Return the (x, y) coordinate for the center point of the cell that contains the specified text.  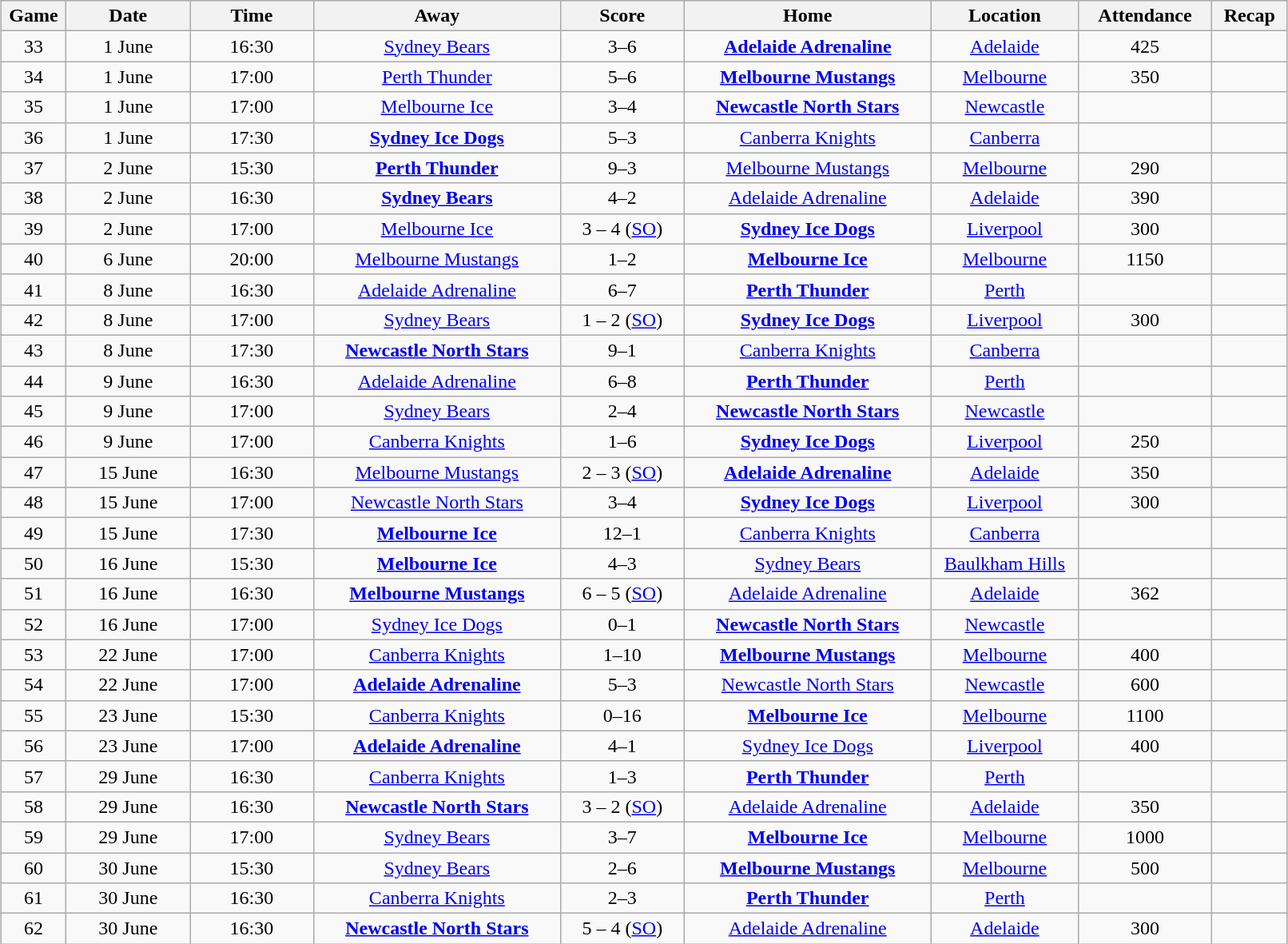
1150 (1144, 259)
1–3 (622, 776)
43 (34, 350)
58 (34, 807)
57 (34, 776)
48 (34, 503)
1 – 2 (SO) (622, 320)
Baulkham Hills (1004, 564)
62 (34, 929)
12–1 (622, 533)
60 (34, 867)
33 (34, 46)
59 (34, 837)
0–1 (622, 624)
46 (34, 442)
500 (1144, 867)
20:00 (252, 259)
1100 (1144, 715)
51 (34, 594)
40 (34, 259)
1–6 (622, 442)
2 – 3 (SO) (622, 472)
5 – 4 (SO) (622, 929)
37 (34, 168)
39 (34, 229)
Time (252, 16)
3–7 (622, 837)
1–2 (622, 259)
Attendance (1144, 16)
390 (1144, 198)
Location (1004, 16)
Date (128, 16)
53 (34, 655)
50 (34, 564)
42 (34, 320)
52 (34, 624)
362 (1144, 594)
3–6 (622, 46)
6 June (128, 259)
56 (34, 746)
9–1 (622, 350)
3 – 4 (SO) (622, 229)
1–10 (622, 655)
4–1 (622, 746)
38 (34, 198)
55 (34, 715)
6–8 (622, 381)
47 (34, 472)
2–4 (622, 412)
6 – 5 (SO) (622, 594)
61 (34, 898)
45 (34, 412)
600 (1144, 685)
3 – 2 (SO) (622, 807)
9–3 (622, 168)
Recap (1250, 16)
2–3 (622, 898)
44 (34, 381)
425 (1144, 46)
Away (436, 16)
6–7 (622, 289)
5–6 (622, 77)
2–6 (622, 867)
41 (34, 289)
1000 (1144, 837)
Home (807, 16)
Score (622, 16)
34 (34, 77)
49 (34, 533)
0–16 (622, 715)
4–3 (622, 564)
250 (1144, 442)
35 (34, 107)
290 (1144, 168)
Game (34, 16)
36 (34, 137)
54 (34, 685)
4–2 (622, 198)
